Search for the cell housing the specified text and yield its (x, y) center coordinate. 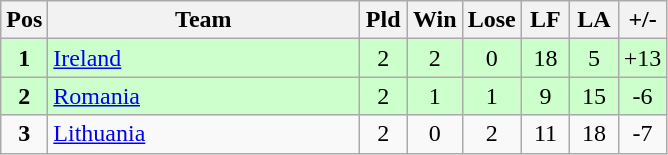
+/- (642, 20)
9 (546, 96)
Romania (204, 96)
LF (546, 20)
3 (24, 134)
LA (594, 20)
Pld (384, 20)
Team (204, 20)
Lose (492, 20)
-6 (642, 96)
15 (594, 96)
-7 (642, 134)
Lithuania (204, 134)
Ireland (204, 58)
Win (434, 20)
11 (546, 134)
+13 (642, 58)
Pos (24, 20)
5 (594, 58)
